Scan for the cell matching the given text and deliver its [x, y] coordinate at center. 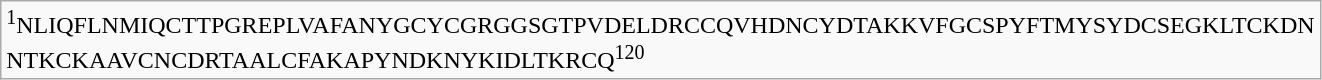
1NLIQFLNMIQCTTPGREPLVAFANYGCYCGRGGSGTPVDELDRCCQVHDNCYDTAKKVFGCSPYFTMYSYDCSEGKLTCKDNNTKCKAAVCNCDRTAALCFAKAPYNDKNYKIDLTKRCQ120 [660, 40]
